Provide the [x, y] coordinate of the cell's center where the given text is located.  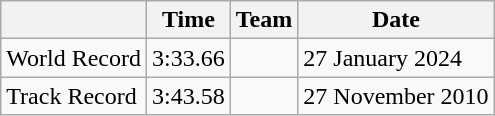
27 January 2024 [396, 58]
World Record [74, 58]
3:43.58 [189, 96]
Track Record [74, 96]
Date [396, 20]
Team [264, 20]
3:33.66 [189, 58]
27 November 2010 [396, 96]
Time [189, 20]
